Extract the (X, Y) coordinate from the center of the cell holding the provided text.  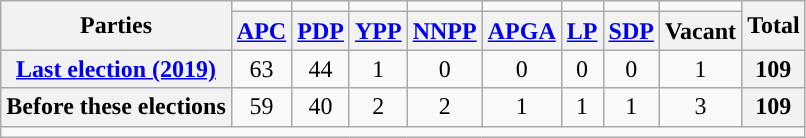
SDP (631, 31)
Vacant (700, 31)
PDP (321, 31)
APC (261, 31)
Last election (2019) (116, 69)
40 (321, 107)
59 (261, 107)
63 (261, 69)
LP (582, 31)
Total (774, 26)
Parties (116, 26)
APGA (522, 31)
YPP (378, 31)
3 (700, 107)
NNPP (444, 31)
44 (321, 69)
Before these elections (116, 107)
